Search for the cell housing the specified text and yield its [x, y] center coordinate. 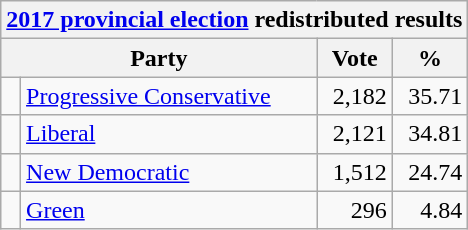
Party [159, 58]
24.74 [430, 172]
Liberal [169, 134]
34.81 [430, 134]
4.84 [430, 210]
% [430, 58]
Progressive Conservative [169, 96]
New Democratic [169, 172]
1,512 [354, 172]
35.71 [430, 96]
Green [169, 210]
Vote [354, 58]
296 [354, 210]
2,182 [354, 96]
2017 provincial election redistributed results [234, 20]
2,121 [354, 134]
